Determine the (x, y) coordinate at the center of the cell enclosing the given text.  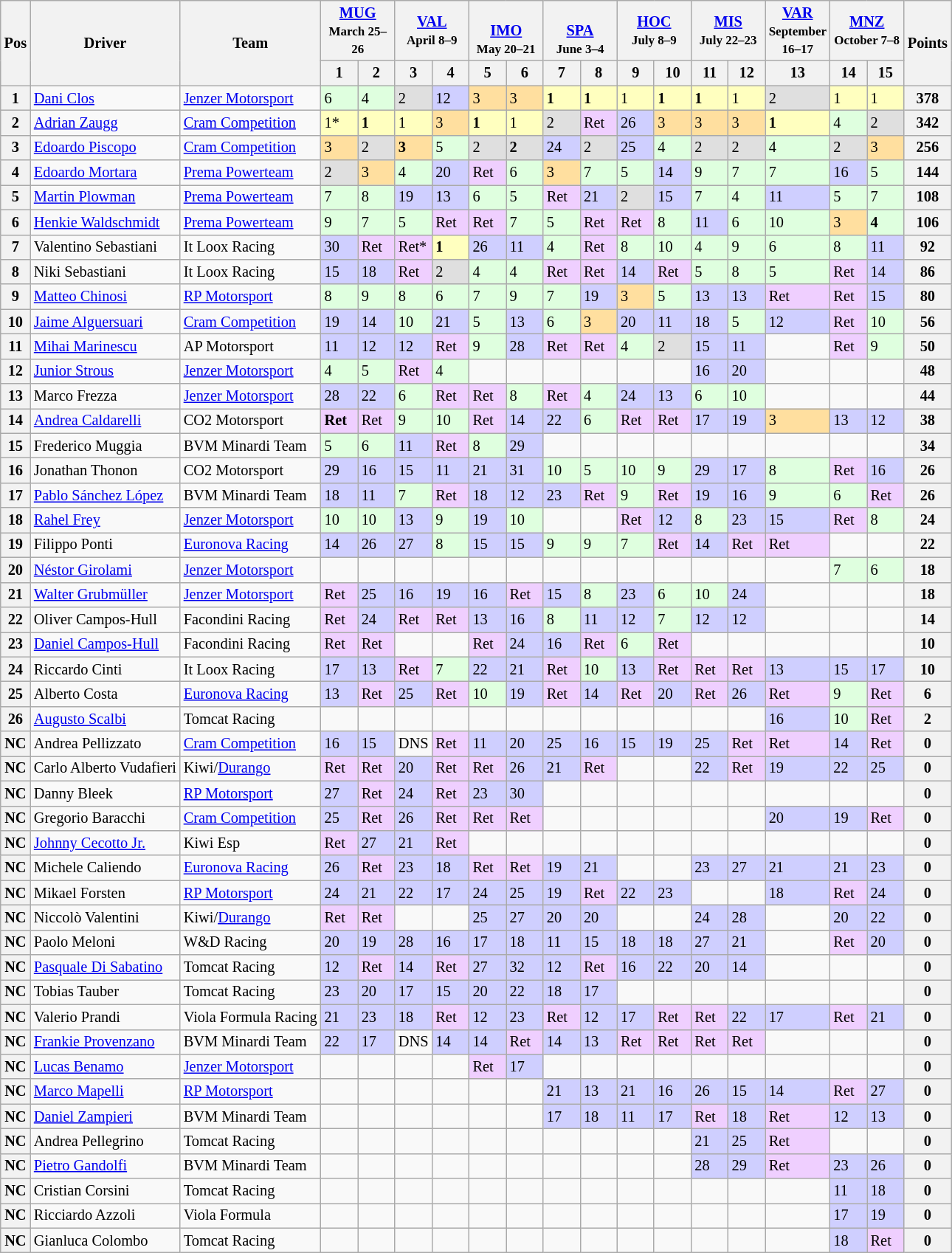
342 (928, 122)
86 (928, 272)
Valerio Prandi (105, 1017)
Pos (15, 43)
Viola Formula Racing (251, 1017)
Ricciardo Azzoli (105, 1215)
Pablo Sánchez López (105, 495)
Pietro Gandolfi (105, 1166)
VALApril 8–9 (432, 30)
AP Motorsport (251, 346)
Frederico Muggia (105, 446)
Filippo Ponti (105, 545)
106 (928, 222)
Jonathan Thonon (105, 470)
SPAJune 3–4 (580, 30)
80 (928, 297)
144 (928, 173)
Oliver Campos-Hull (105, 619)
Team (251, 43)
Edoardo Piscopo (105, 148)
VARSeptember 16–17 (798, 30)
Andrea Caldarelli (105, 421)
Valentino Sebastiani (105, 247)
48 (928, 371)
IMOMay 20–21 (506, 30)
Matteo Chinosi (105, 297)
Daniel Zampieri (105, 1116)
Junior Strous (105, 371)
Augusto Scalbi (105, 719)
Alberto Costa (105, 694)
Niccolò Valentini (105, 917)
Mikael Forsten (105, 893)
31 (525, 470)
MISJuly 22–23 (728, 30)
Jaime Alguersuari (105, 322)
Andrea Pellegrino (105, 1141)
378 (928, 98)
Martin Plowman (105, 197)
Dani Clos (105, 98)
Adrian Zaugg (105, 122)
W&D Racing (251, 942)
Walter Grubmüller (105, 595)
Tobias Tauber (105, 992)
Marco Frezza (105, 396)
34 (928, 446)
Frankie Provenzano (105, 1042)
Néstor Girolami (105, 570)
56 (928, 322)
Henkie Waldschmidt (105, 222)
Johnny Cecotto Jr. (105, 843)
Kiwi Esp (251, 843)
Carlo Alberto Vudafieri (105, 768)
Mihai Marinescu (105, 346)
32 (525, 967)
Marco Mapelli (105, 1091)
Cristian Corsini (105, 1191)
1* (339, 122)
Rahel Frey (105, 520)
256 (928, 148)
Viola Formula (251, 1215)
50 (928, 346)
Gianluca Colombo (105, 1240)
Points (928, 43)
Gregorio Baracchi (105, 818)
Andrea Pellizzato (105, 744)
Michele Caliendo (105, 868)
MNZOctober 7–8 (867, 30)
Ret* (413, 247)
Edoardo Mortara (105, 173)
44 (928, 396)
Lucas Benamo (105, 1066)
Danny Bleek (105, 793)
38 (928, 421)
Riccardo Cinti (105, 669)
Niki Sebastiani (105, 272)
MUGMarch 25–26 (358, 30)
Daniel Campos-Hull (105, 644)
108 (928, 197)
HOCJuly 8–9 (654, 30)
Paolo Meloni (105, 942)
Pasquale Di Sabatino (105, 967)
Driver (105, 43)
92 (928, 247)
